Capture the cell that displays the provided text and extract its (x, y) central coordinate. 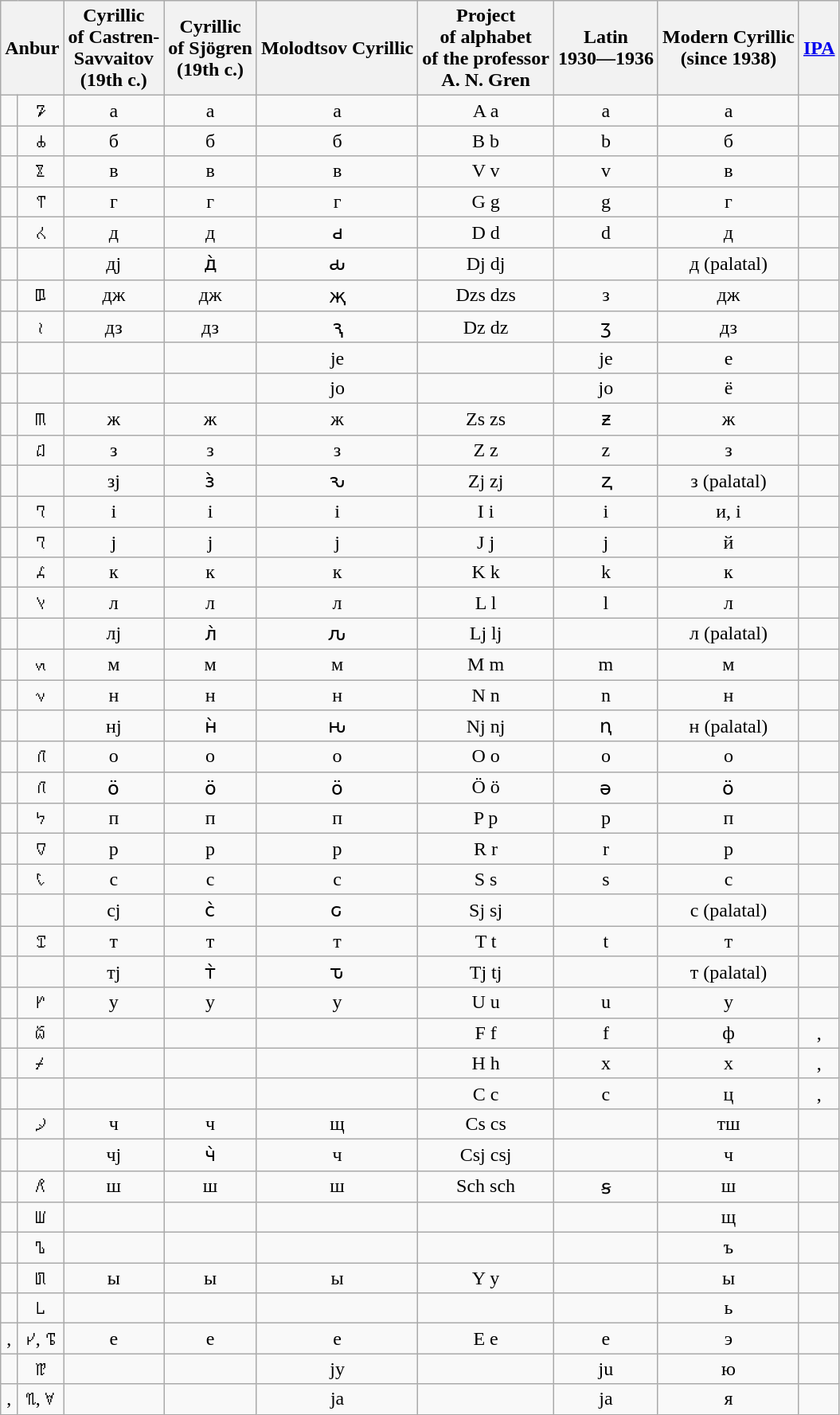
𐍰 (41, 1308)
H h (486, 1063)
җ (337, 295)
f (605, 1033)
p (605, 819)
u (605, 1003)
Anbur (32, 48)
S s (486, 879)
н̀ (210, 726)
ч̀ (210, 1155)
ц (728, 1093)
Sj sj (486, 910)
Ö ö (486, 788)
𐍒 (41, 201)
𐍠 (41, 849)
𐍯 (41, 1248)
A a (486, 111)
𐍡 (41, 879)
тј (114, 972)
B b (486, 141)
ԃ (337, 264)
я (728, 1399)
ю (728, 1369)
𐍑 (41, 141)
Zs zs (486, 419)
ju (605, 1369)
𐍦 (41, 1218)
G g (486, 201)
𐍛 (41, 603)
b (605, 141)
𐍗 (41, 450)
Y y (486, 1278)
дј (114, 264)
L l (486, 603)
Sch sch (486, 1186)
𐍣 (41, 1003)
ꞑ (605, 726)
с̀ (210, 910)
ԅ (337, 481)
ԁ (337, 233)
д (palatal) (728, 264)
𐍳 (41, 1369)
ə (605, 788)
d (605, 233)
F f (486, 1033)
c (605, 1093)
e (605, 1339)
је (337, 358)
Cyrillicof Sjögren (19th c.) (210, 48)
чј (114, 1155)
I i (486, 512)
x (605, 1063)
Z z (486, 450)
P p (486, 819)
ъ (728, 1248)
ԍ (337, 910)
Dj dj (486, 264)
𐍖‎ (41, 295)
i (605, 512)
Lj lj (486, 634)
𐍤 (41, 1124)
Molodtsov Cyrillic (337, 48)
Latin1930—1936 (605, 48)
ⱬ (605, 481)
𐍨 (41, 1278)
ԋ (337, 726)
ју (337, 1369)
𐍢 (41, 940)
K k (486, 573)
N n (486, 695)
M m (486, 664)
с (palatal) (728, 910)
je (605, 358)
jo (605, 388)
сј (114, 910)
z (605, 450)
g (605, 201)
ja (605, 1399)
k (605, 573)
нј (114, 726)
Projectof alphabetof the professorA. N. Gren (486, 48)
𐍐 (41, 111)
и, і (728, 512)
Modern Cyrillic(since 1938) (728, 48)
𐍚 (41, 573)
𐍫 (41, 1033)
D d (486, 233)
Nj nj (486, 726)
тш (728, 1124)
𐍬 (41, 1063)
јо (337, 388)
j (605, 542)
зј (114, 481)
э (728, 1339)
𐍕 (41, 419)
Dzs dzs (486, 295)
n (605, 695)
t (605, 940)
𐍴‎, 𐍵 (41, 1399)
v (605, 171)
Cs cs (486, 1124)
𐍜 (41, 664)
х (728, 1063)
𐍔, 𐍱 (41, 1339)
з (palatal) (728, 481)
н (palatal) (728, 726)
𐍥 (41, 1186)
𐍮 (41, 171)
l (605, 603)
ӡ (605, 327)
𐍓 (41, 233)
л̀ (210, 634)
s (605, 879)
ԏ (337, 972)
з̀ (210, 481)
Tj tj (486, 972)
Dz dz (486, 327)
Cyrillicof Castren-Savvaitov(19th c.) (114, 48)
r (605, 849)
ꞩ (605, 1186)
лј (114, 634)
𐍟 (41, 819)
O o (486, 756)
ƶ (605, 419)
й (728, 542)
д̀ (210, 264)
т̀ (210, 972)
ф (728, 1033)
л (palatal) (728, 634)
т (palatal) (728, 972)
ԇ (337, 327)
C c (486, 1093)
ь (728, 1308)
E e (486, 1339)
V v (486, 171)
R r (486, 849)
U u (486, 1003)
J j (486, 542)
ја (337, 1399)
𐍝 (41, 695)
ԉ (337, 634)
ё (728, 388)
𐍘 (41, 327)
IPA (819, 48)
m (605, 664)
a (605, 111)
Csj csj (486, 1155)
Zj zj (486, 481)
T t (486, 940)
